Scan for the cell matching the given text and deliver its [X, Y] coordinate at center. 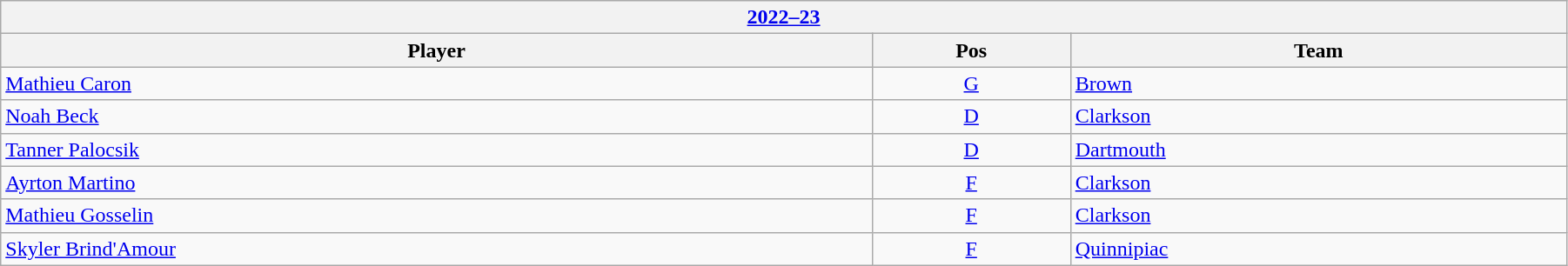
Mathieu Caron [437, 83]
Team [1318, 50]
Noah Beck [437, 116]
Mathieu Gosselin [437, 216]
Skyler Brind'Amour [437, 249]
Brown [1318, 83]
Dartmouth [1318, 150]
2022–23 [784, 17]
Player [437, 50]
Quinnipiac [1318, 249]
G [971, 83]
Ayrton Martino [437, 183]
Tanner Palocsik [437, 150]
Pos [971, 50]
